Scan for the cell matching the given text and deliver its (x, y) coordinate at center. 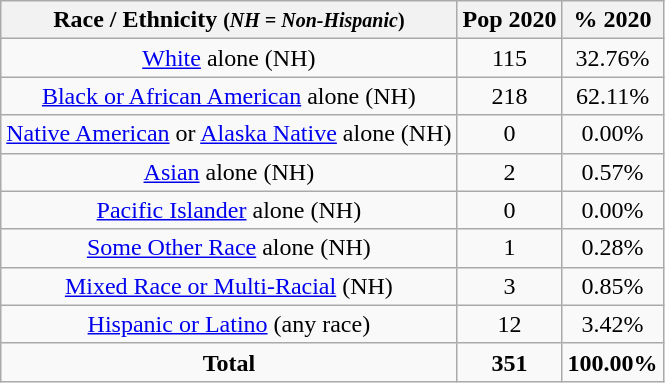
351 (510, 362)
2 (510, 172)
Pop 2020 (510, 20)
115 (510, 58)
3 (510, 286)
100.00% (612, 362)
1 (510, 248)
32.76% (612, 58)
0.57% (612, 172)
% 2020 (612, 20)
Race / Ethnicity (NH = Non-Hispanic) (229, 20)
Hispanic or Latino (any race) (229, 324)
3.42% (612, 324)
Mixed Race or Multi-Racial (NH) (229, 286)
Black or African American alone (NH) (229, 96)
Asian alone (NH) (229, 172)
Total (229, 362)
Some Other Race alone (NH) (229, 248)
62.11% (612, 96)
Native American or Alaska Native alone (NH) (229, 134)
218 (510, 96)
12 (510, 324)
0.28% (612, 248)
Pacific Islander alone (NH) (229, 210)
White alone (NH) (229, 58)
0.85% (612, 286)
